Return [x, y] of the center of cell containing provided text 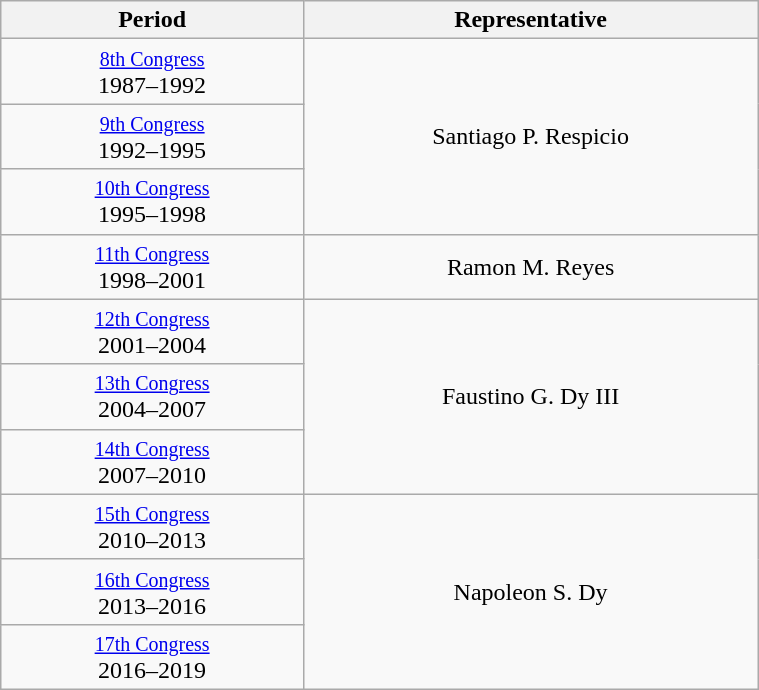
Santiago P. Respicio [530, 136]
10th Congress1995–1998 [152, 202]
14th Congress2007–2010 [152, 462]
8th Congress1987–1992 [152, 72]
Period [152, 20]
11th Congress1998–2001 [152, 266]
9th Congress1992–1995 [152, 136]
Napoleon S. Dy [530, 592]
Representative [530, 20]
13th Congress2004–2007 [152, 396]
15th Congress2010–2013 [152, 526]
17th Congress2016–2019 [152, 656]
Ramon M. Reyes [530, 266]
12th Congress2001–2004 [152, 332]
Faustino G. Dy III [530, 396]
16th Congress2013–2016 [152, 592]
